Return (X, Y) of the center of cell containing provided text 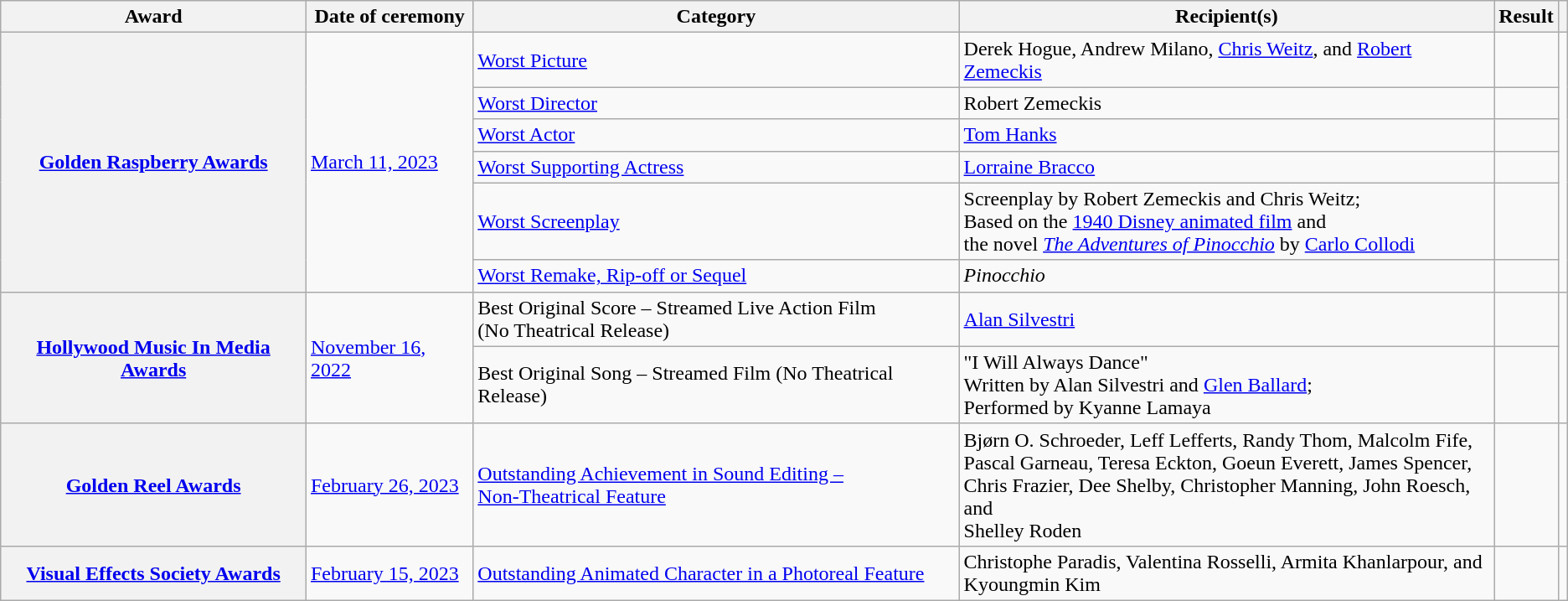
Best Original Score – Streamed Live Action Film (No Theatrical Release) (716, 319)
Best Original Song – Streamed Film (No Theatrical Release) (716, 385)
"I Will Always Dance" Written by Alan Silvestri and Glen Ballard; Performed by Kyanne Lamaya (1226, 385)
March 11, 2023 (389, 163)
Worst Screenplay (716, 221)
Robert Zemeckis (1226, 103)
Christophe Paradis, Valentina Rosselli, Armita Khanlarpour, and Kyoungmin Kim (1226, 573)
Award (154, 17)
Screenplay by Robert Zemeckis and Chris Weitz; Based on the 1940 Disney animated film and the novel The Adventures of Pinocchio by Carlo Collodi (1226, 221)
Worst Remake, Rip-off or Sequel (716, 276)
Recipient(s) (1226, 17)
Category (716, 17)
Lorraine Bracco (1226, 167)
Outstanding Animated Character in a Photoreal Feature (716, 573)
Golden Raspberry Awards (154, 163)
Worst Picture (716, 60)
Worst Supporting Actress (716, 167)
Pinocchio (1226, 276)
February 26, 2023 (389, 484)
Alan Silvestri (1226, 319)
Worst Director (716, 103)
February 15, 2023 (389, 573)
Worst Actor (716, 135)
Outstanding Achievement in Sound Editing – Non-Theatrical Feature (716, 484)
Golden Reel Awards (154, 484)
Tom Hanks (1226, 135)
Visual Effects Society Awards (154, 573)
Hollywood Music In Media Awards (154, 357)
Date of ceremony (389, 17)
Derek Hogue, Andrew Milano, Chris Weitz, and Robert Zemeckis (1226, 60)
Result (1526, 17)
November 16, 2022 (389, 357)
